Detect which cell encompasses the target text, then output its [X, Y] center coordinate. 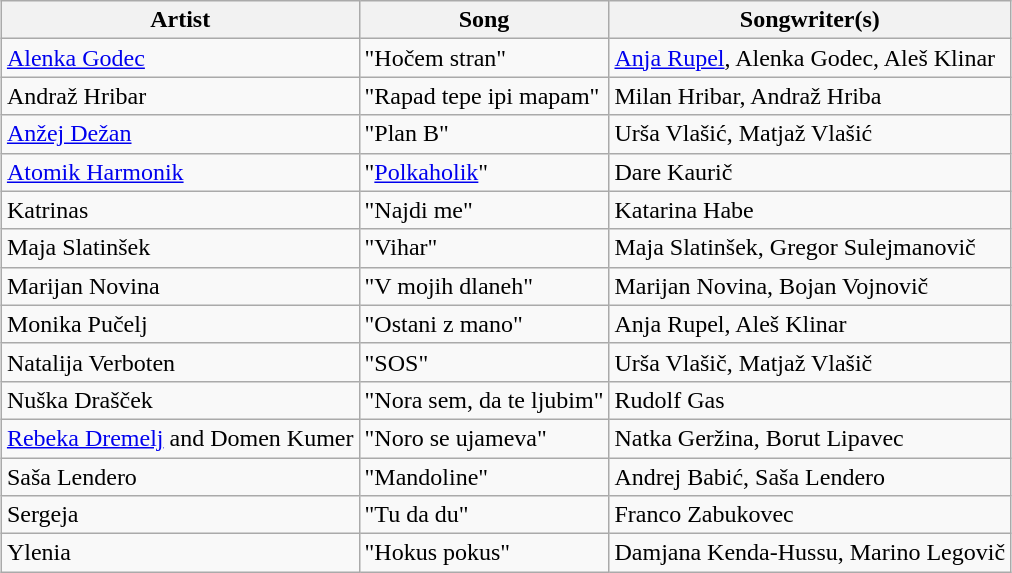
"Rapad tepe ipi mapam" [484, 96]
"Polkaholik" [484, 172]
Monika Pučelj [180, 324]
Anja Rupel, Alenka Godec, Aleš Klinar [810, 58]
Nuška Drašček [180, 400]
Anžej Dežan [180, 134]
"Mandoline" [484, 477]
Ylenia [180, 553]
Dare Kaurič [810, 172]
Artist [180, 20]
Sergeja [180, 515]
"Ostani z mano" [484, 324]
Atomik Harmonik [180, 172]
Song [484, 20]
Urša Vlašič, Matjaž Vlašič [810, 362]
"Nora sem, da te ljubim" [484, 400]
Rudolf Gas [810, 400]
Alenka Godec [180, 58]
Katarina Habe [810, 210]
Marijan Novina, Bojan Vojnovič [810, 286]
Saša Lendero [180, 477]
"Hokus pokus" [484, 553]
Maja Slatinšek, Gregor Sulejmanovič [810, 248]
"Plan B" [484, 134]
"V mojih dlaneh" [484, 286]
Maja Slatinšek [180, 248]
Songwriter(s) [810, 20]
"Najdi me" [484, 210]
Marijan Novina [180, 286]
Franco Zabukovec [810, 515]
Rebeka Dremelj and Domen Kumer [180, 438]
Natalija Verboten [180, 362]
Damjana Kenda-Hussu, Marino Legovič [810, 553]
Anja Rupel, Aleš Klinar [810, 324]
Andrej Babić, Saša Lendero [810, 477]
Andraž Hribar [180, 96]
"SOS" [484, 362]
Natka Geržina, Borut Lipavec [810, 438]
"Vihar" [484, 248]
Milan Hribar, Andraž Hriba [810, 96]
Urša Vlašić, Matjaž Vlašić [810, 134]
Katrinas [180, 210]
"Noro se ujameva" [484, 438]
"Hočem stran" [484, 58]
"Tu da du" [484, 515]
